Output the [X, Y] coordinate of the center of the cell containing the given text.  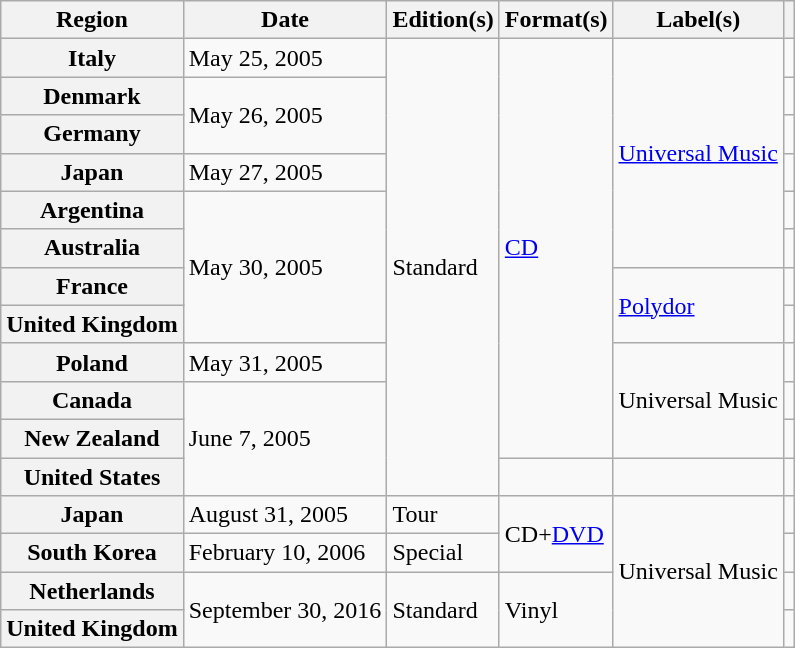
Special [443, 553]
Date [285, 20]
Germany [92, 134]
August 31, 2005 [285, 515]
Australia [92, 248]
Poland [92, 362]
United States [92, 477]
Italy [92, 58]
Netherlands [92, 591]
Tour [443, 515]
Region [92, 20]
Denmark [92, 96]
Argentina [92, 210]
CD+DVD [556, 534]
South Korea [92, 553]
CD [556, 248]
June 7, 2005 [285, 438]
Vinyl [556, 610]
France [92, 286]
Edition(s) [443, 20]
May 25, 2005 [285, 58]
May 26, 2005 [285, 115]
New Zealand [92, 438]
May 27, 2005 [285, 172]
Canada [92, 400]
Polydor [698, 305]
February 10, 2006 [285, 553]
May 30, 2005 [285, 267]
Format(s) [556, 20]
May 31, 2005 [285, 362]
Label(s) [698, 20]
September 30, 2016 [285, 610]
